Output the (x, y) coordinate of the center of the cell containing the given text.  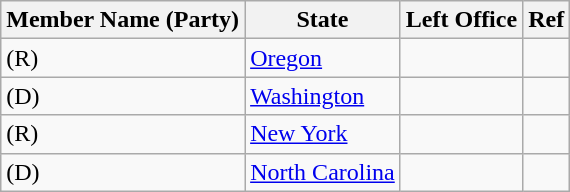
Oregon (323, 58)
Ref (546, 20)
North Carolina (323, 172)
Member Name (Party) (123, 20)
Left Office (461, 20)
State (323, 20)
New York (323, 134)
Washington (323, 96)
